Detect which cell encompasses the target text, then output its [X, Y] center coordinate. 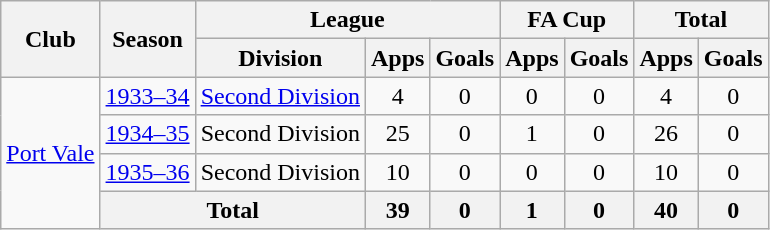
1934–35 [148, 134]
Port Vale [50, 153]
40 [666, 210]
26 [666, 134]
Division [280, 58]
1935–36 [148, 172]
39 [397, 210]
25 [397, 134]
League [348, 20]
FA Cup [567, 20]
Club [50, 39]
Season [148, 39]
1933–34 [148, 96]
